Capture the cell that displays the provided text and extract its [X, Y] central coordinate. 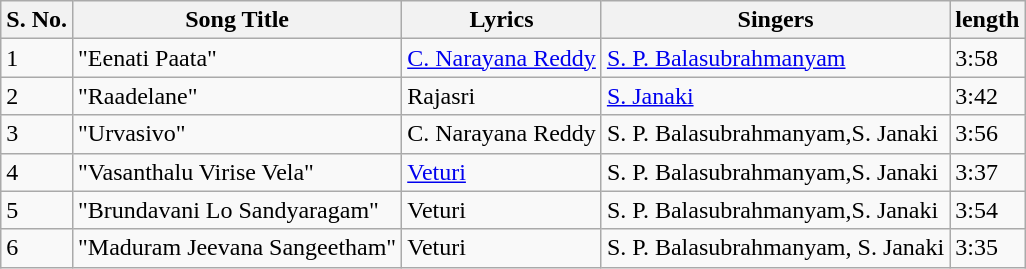
2 [37, 96]
"Brundavani Lo Sandyaragam" [236, 210]
3:56 [988, 134]
3:35 [988, 248]
"Urvasivo" [236, 134]
S. No. [37, 20]
S. P. Balasubrahmanyam, S. Janaki [775, 248]
4 [37, 172]
Singers [775, 20]
Song Title [236, 20]
3:58 [988, 58]
S. Janaki [775, 96]
6 [37, 248]
S. P. Balasubrahmanyam [775, 58]
"Eenati Paata" [236, 58]
Rajasri [502, 96]
Lyrics [502, 20]
"Maduram Jeevana Sangeetham" [236, 248]
1 [37, 58]
"Raadelane" [236, 96]
3:37 [988, 172]
5 [37, 210]
"Vasanthalu Virise Vela" [236, 172]
3:54 [988, 210]
3:42 [988, 96]
length [988, 20]
3 [37, 134]
